Pinpoint the cell where the given text exists, returning its (x, y) midpoint coordinate. 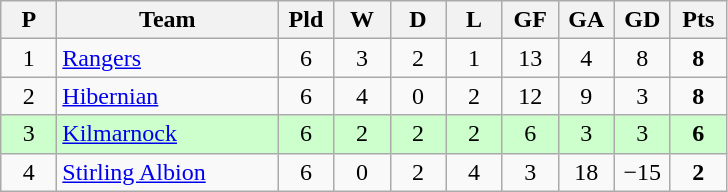
W (362, 20)
Kilmarnock (168, 134)
18 (586, 172)
P (29, 20)
12 (530, 96)
Rangers (168, 58)
Pld (306, 20)
−15 (642, 172)
GF (530, 20)
Stirling Albion (168, 172)
13 (530, 58)
D (418, 20)
Team (168, 20)
L (474, 20)
Pts (698, 20)
GA (586, 20)
GD (642, 20)
9 (586, 96)
Hibernian (168, 96)
